Scan for the cell matching the given text and deliver its (x, y) coordinate at center. 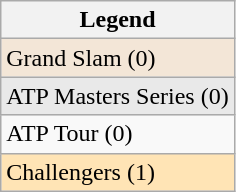
ATP Tour (0) (118, 134)
Challengers (1) (118, 172)
Grand Slam (0) (118, 58)
ATP Masters Series (0) (118, 96)
Legend (118, 20)
